From the cell containing the given text, extract its center point as [X, Y] coordinate. 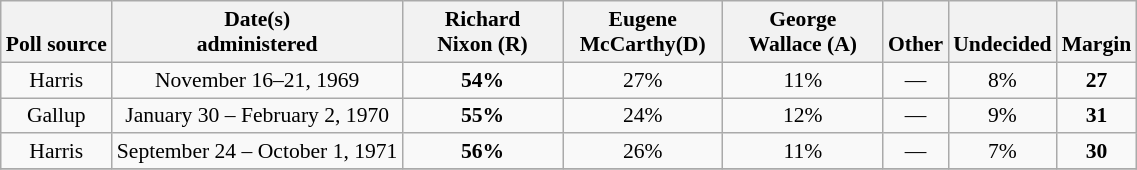
EugeneMcCarthy(D) [643, 32]
GeorgeWallace (A) [803, 32]
Gallup [56, 116]
26% [643, 152]
Other [916, 32]
7% [1002, 152]
RichardNixon (R) [482, 32]
27% [643, 80]
November 16–21, 1969 [258, 80]
Margin [1097, 32]
55% [482, 116]
30 [1097, 152]
September 24 – October 1, 1971 [258, 152]
54% [482, 80]
Date(s)administered [258, 32]
January 30 – February 2, 1970 [258, 116]
8% [1002, 80]
9% [1002, 116]
12% [803, 116]
56% [482, 152]
Undecided [1002, 32]
Poll source [56, 32]
31 [1097, 116]
27 [1097, 80]
24% [643, 116]
